Output the (x, y) coordinate of the center of the cell containing the given text.  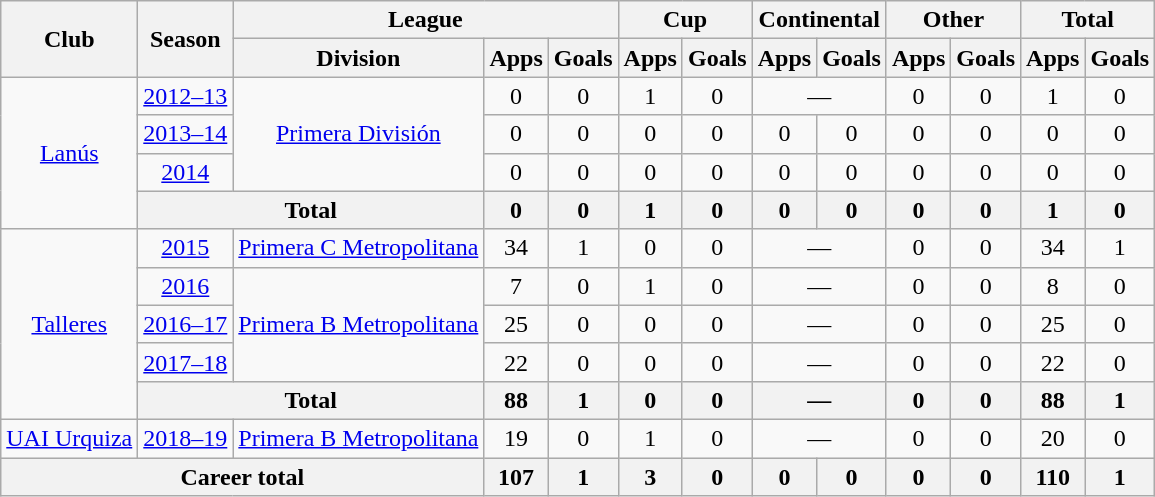
Primera C Metropolitana (358, 248)
Season (186, 39)
Career total (242, 477)
2015 (186, 248)
2018–19 (186, 438)
3 (650, 477)
2014 (186, 172)
2013–14 (186, 134)
UAI Urquiza (70, 438)
Continental (819, 20)
110 (1053, 477)
Talleres (70, 324)
Club (70, 39)
Primera División (358, 134)
Other (953, 20)
107 (516, 477)
7 (516, 286)
8 (1053, 286)
19 (516, 438)
League (426, 20)
2012–13 (186, 96)
20 (1053, 438)
2016–17 (186, 324)
Cup (685, 20)
Division (358, 58)
Lanús (70, 153)
2017–18 (186, 362)
2016 (186, 286)
